Pinpoint the cell where the given text exists, returning its (X, Y) midpoint coordinate. 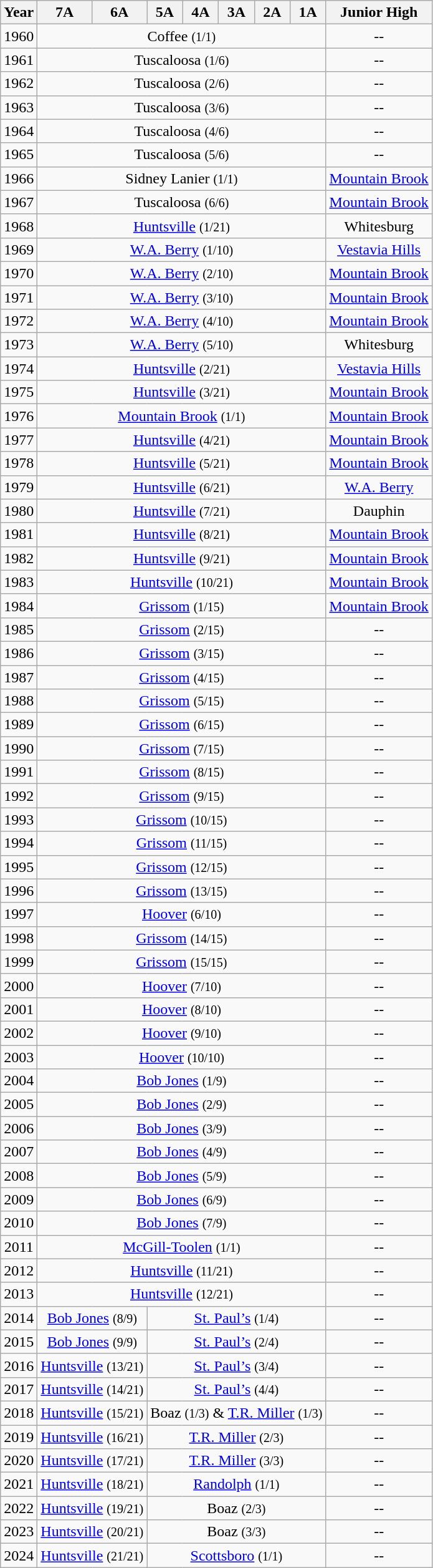
2023 (19, 1532)
1967 (19, 202)
1975 (19, 392)
Huntsville (15/21) (92, 1413)
Huntsville (16/21) (92, 1436)
7A (65, 12)
Tuscaloosa (2/6) (182, 84)
1994 (19, 843)
Huntsville (10/21) (182, 582)
2017 (19, 1389)
2014 (19, 1318)
Huntsville (1/21) (182, 226)
W.A. Berry (5/10) (182, 345)
Junior High (379, 12)
Grissom (3/15) (182, 653)
Huntsville (8/21) (182, 535)
Coffee (1/1) (182, 36)
Bob Jones (2/9) (182, 1105)
1981 (19, 535)
Sidney Lanier (1/1) (182, 178)
1997 (19, 914)
1974 (19, 369)
McGill-Toolen (1/1) (182, 1247)
1970 (19, 273)
1987 (19, 677)
Bob Jones (6/9) (182, 1199)
2001 (19, 1009)
Grissom (7/15) (182, 748)
1964 (19, 131)
1989 (19, 725)
1988 (19, 701)
Mountain Brook (1/1) (182, 416)
2002 (19, 1033)
Grissom (9/15) (182, 796)
1A (308, 12)
Huntsville (20/21) (92, 1532)
Tuscaloosa (5/6) (182, 155)
1963 (19, 107)
1996 (19, 891)
Huntsville (6/21) (182, 487)
1991 (19, 772)
1966 (19, 178)
Grissom (12/15) (182, 867)
W.A. Berry (2/10) (182, 273)
Bob Jones (3/9) (182, 1128)
1968 (19, 226)
Hoover (8/10) (182, 1009)
Huntsville (11/21) (182, 1270)
2013 (19, 1294)
1972 (19, 321)
St. Paul’s (1/4) (237, 1318)
Grissom (1/15) (182, 606)
Huntsville (4/21) (182, 440)
Tuscaloosa (6/6) (182, 202)
Huntsville (9/21) (182, 558)
St. Paul’s (2/4) (237, 1342)
2009 (19, 1199)
Grissom (14/15) (182, 938)
2010 (19, 1223)
2003 (19, 1057)
2018 (19, 1413)
1971 (19, 298)
Grissom (13/15) (182, 891)
2011 (19, 1247)
Grissom (11/15) (182, 843)
Huntsville (12/21) (182, 1294)
2007 (19, 1152)
Tuscaloosa (4/6) (182, 131)
Bob Jones (8/9) (92, 1318)
2006 (19, 1128)
Huntsville (5/21) (182, 463)
Grissom (8/15) (182, 772)
W.A. Berry (3/10) (182, 298)
4A (201, 12)
Huntsville (17/21) (92, 1461)
1980 (19, 511)
1998 (19, 938)
Dauphin (379, 511)
1982 (19, 558)
Boaz (2/3) (237, 1508)
Huntsville (19/21) (92, 1508)
1960 (19, 36)
Randolph (1/1) (237, 1484)
2012 (19, 1270)
1990 (19, 748)
1983 (19, 582)
1984 (19, 606)
1969 (19, 249)
1992 (19, 796)
2000 (19, 985)
2019 (19, 1436)
Huntsville (3/21) (182, 392)
Huntsville (2/21) (182, 369)
1995 (19, 867)
2004 (19, 1081)
Huntsville (7/21) (182, 511)
2008 (19, 1176)
Hoover (10/10) (182, 1057)
2016 (19, 1365)
1961 (19, 60)
1973 (19, 345)
1999 (19, 962)
2005 (19, 1105)
1986 (19, 653)
3A (237, 12)
Grissom (15/15) (182, 962)
Boaz (3/3) (237, 1532)
Tuscaloosa (3/6) (182, 107)
Bob Jones (1/9) (182, 1081)
T.R. Miller (2/3) (237, 1436)
Tuscaloosa (1/6) (182, 60)
Scottsboro (1/1) (237, 1556)
1979 (19, 487)
W.A. Berry (1/10) (182, 249)
Grissom (4/15) (182, 677)
Bob Jones (5/9) (182, 1176)
Hoover (9/10) (182, 1033)
Huntsville (14/21) (92, 1389)
St. Paul’s (4/4) (237, 1389)
Huntsville (13/21) (92, 1365)
St. Paul’s (3/4) (237, 1365)
2021 (19, 1484)
6A (120, 12)
1965 (19, 155)
2020 (19, 1461)
Grissom (2/15) (182, 629)
Year (19, 12)
5A (164, 12)
1993 (19, 820)
Boaz (1/3) & T.R. Miller (1/3) (237, 1413)
Grissom (5/15) (182, 701)
W.A. Berry (4/10) (182, 321)
1978 (19, 463)
2A (272, 12)
T.R. Miller (3/3) (237, 1461)
1985 (19, 629)
2015 (19, 1342)
Bob Jones (9/9) (92, 1342)
Hoover (6/10) (182, 914)
Huntsville (18/21) (92, 1484)
Bob Jones (7/9) (182, 1223)
2022 (19, 1508)
Huntsville (21/21) (92, 1556)
1976 (19, 416)
Grissom (10/15) (182, 820)
W.A. Berry (379, 487)
1977 (19, 440)
Bob Jones (4/9) (182, 1152)
2024 (19, 1556)
Hoover (7/10) (182, 985)
Grissom (6/15) (182, 725)
1962 (19, 84)
